Capture the cell that displays the provided text and extract its [X, Y] central coordinate. 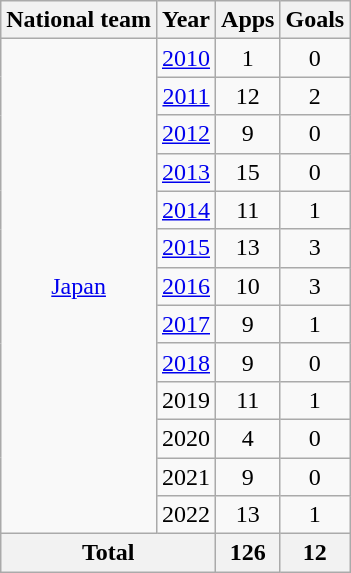
2010 [186, 58]
2020 [186, 438]
126 [248, 553]
National team [79, 20]
2016 [186, 286]
2014 [186, 210]
Total [108, 553]
2 [315, 96]
15 [248, 172]
2022 [186, 515]
2019 [186, 400]
2021 [186, 477]
2013 [186, 172]
2011 [186, 96]
Japan [79, 286]
4 [248, 438]
2018 [186, 362]
10 [248, 286]
Goals [315, 20]
Apps [248, 20]
Year [186, 20]
2012 [186, 134]
2015 [186, 248]
2017 [186, 324]
